Extract the [x, y] coordinate from the center of the cell holding the provided text.  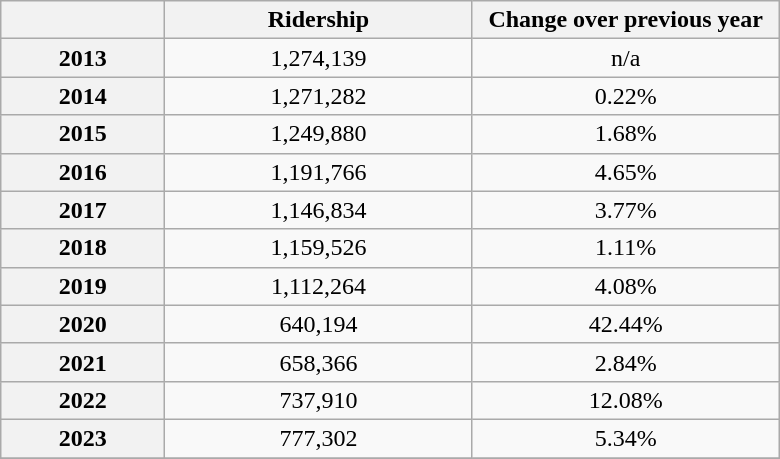
1,249,880 [318, 134]
Change over previous year [626, 20]
1,112,264 [318, 286]
2014 [83, 96]
2021 [83, 362]
2020 [83, 324]
1,159,526 [318, 248]
2017 [83, 210]
737,910 [318, 400]
2019 [83, 286]
1.68% [626, 134]
2023 [83, 438]
1,271,282 [318, 96]
2015 [83, 134]
658,366 [318, 362]
1,191,766 [318, 172]
2018 [83, 248]
1,146,834 [318, 210]
4.65% [626, 172]
2013 [83, 58]
1.11% [626, 248]
n/a [626, 58]
Ridership [318, 20]
1,274,139 [318, 58]
12.08% [626, 400]
42.44% [626, 324]
5.34% [626, 438]
2016 [83, 172]
640,194 [318, 324]
777,302 [318, 438]
2.84% [626, 362]
4.08% [626, 286]
2022 [83, 400]
3.77% [626, 210]
0.22% [626, 96]
